Determine the (X, Y) coordinate at the center of the cell enclosing the given text.  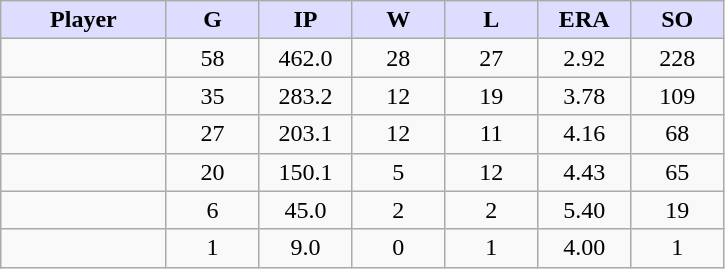
G (212, 20)
283.2 (306, 96)
462.0 (306, 58)
4.00 (584, 248)
228 (678, 58)
2.92 (584, 58)
IP (306, 20)
11 (492, 134)
150.1 (306, 172)
20 (212, 172)
L (492, 20)
35 (212, 96)
68 (678, 134)
6 (212, 210)
203.1 (306, 134)
58 (212, 58)
45.0 (306, 210)
109 (678, 96)
0 (398, 248)
9.0 (306, 248)
4.16 (584, 134)
65 (678, 172)
ERA (584, 20)
4.43 (584, 172)
Player (84, 20)
3.78 (584, 96)
5 (398, 172)
SO (678, 20)
28 (398, 58)
5.40 (584, 210)
W (398, 20)
